Return the (X, Y) coordinate for the center point of the cell that contains the specified text.  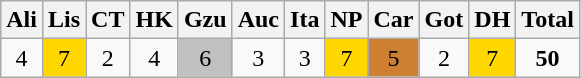
50 (548, 58)
Car (394, 20)
HK (154, 20)
Ali (22, 20)
Lis (64, 20)
5 (394, 58)
DH (492, 20)
Got (444, 20)
Total (548, 20)
Gzu (205, 20)
Ita (305, 20)
CT (108, 20)
NP (346, 20)
Auc (258, 20)
6 (205, 58)
